Return the (x, y) coordinate for the center point of the cell that contains the specified text.  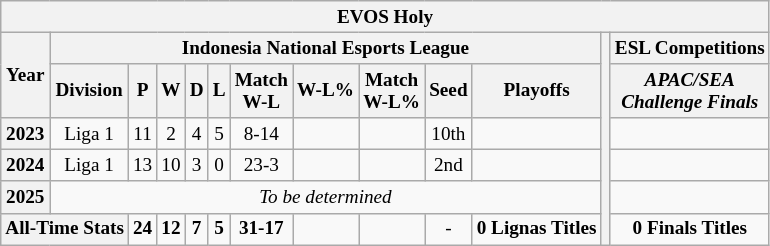
2nd (449, 166)
11 (142, 134)
W-L% (326, 91)
Division (90, 91)
12 (171, 229)
4 (196, 134)
D (196, 91)
Playoffs (536, 91)
Match W-L (261, 91)
23-3 (261, 166)
7 (196, 229)
L (219, 91)
3 (196, 166)
P (142, 91)
0 Lignas Titles (536, 229)
Indonesia National Esports League (326, 48)
- (449, 229)
All-Time Stats (65, 229)
10th (449, 134)
APAC/SEA Challenge Finals (690, 91)
2023 (26, 134)
Seed (449, 91)
10 (171, 166)
0 Finals Titles (690, 229)
W (171, 91)
Year (26, 75)
24 (142, 229)
ESL Competitions (690, 48)
Match W-L% (392, 91)
31-17 (261, 229)
0 (219, 166)
13 (142, 166)
EVOS Holy (386, 17)
8-14 (261, 134)
2 (171, 134)
2025 (26, 197)
To be determined (326, 197)
2024 (26, 166)
